Provide the [X, Y] coordinate of the cell's center where the given text is located.  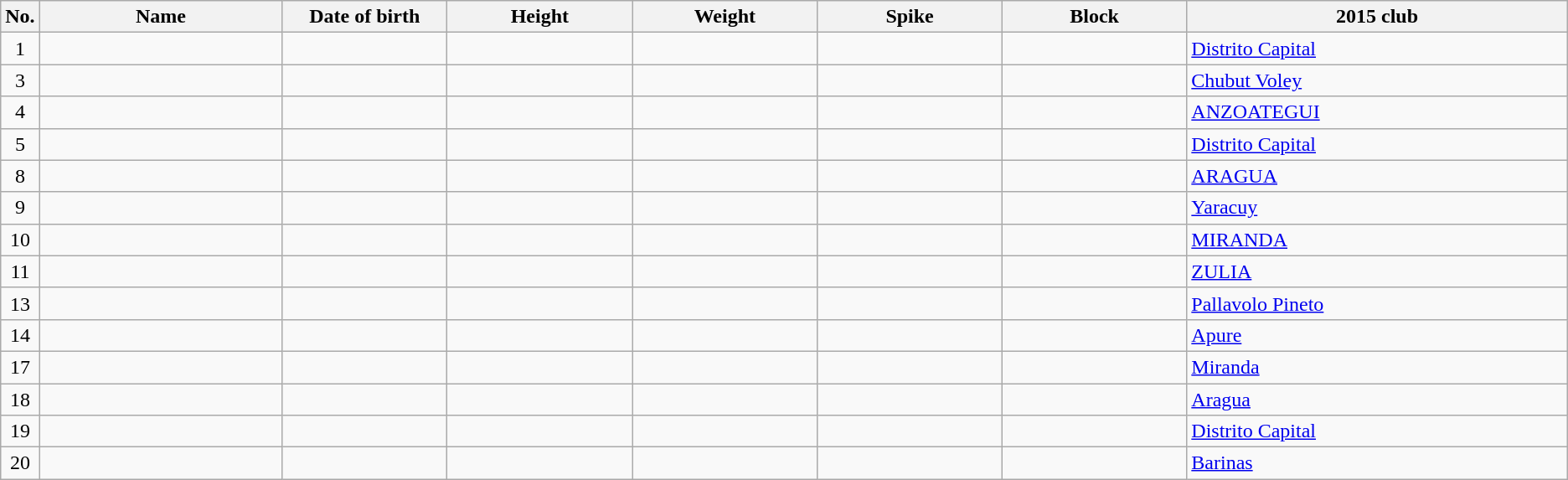
Pallavolo Pineto [1377, 303]
ZULIA [1377, 271]
ARAGUA [1377, 176]
Yaracuy [1377, 208]
13 [20, 303]
Apure [1377, 335]
1 [20, 49]
Aragua [1377, 400]
19 [20, 431]
10 [20, 240]
4 [20, 112]
Chubut Voley [1377, 80]
9 [20, 208]
2015 club [1377, 17]
MIRANDA [1377, 240]
Block [1094, 17]
20 [20, 463]
Spike [910, 17]
ANZOATEGUI [1377, 112]
8 [20, 176]
5 [20, 144]
11 [20, 271]
18 [20, 400]
Height [539, 17]
Barinas [1377, 463]
No. [20, 17]
3 [20, 80]
14 [20, 335]
Date of birth [365, 17]
17 [20, 367]
Miranda [1377, 367]
Weight [725, 17]
Name [161, 17]
